Identify which cell holds the provided text, then report its (x, y) central coordinate. 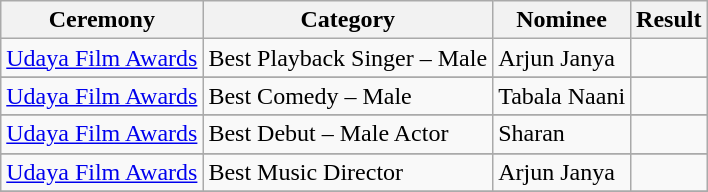
Sharan (562, 134)
Best Playback Singer – Male (348, 58)
Tabala Naani (562, 96)
Category (348, 20)
Best Debut – Male Actor (348, 134)
Best Music Director (348, 172)
Result (669, 20)
Ceremony (102, 20)
Nominee (562, 20)
Best Comedy – Male (348, 96)
